Pinpoint the cell where the given text exists, returning its (X, Y) midpoint coordinate. 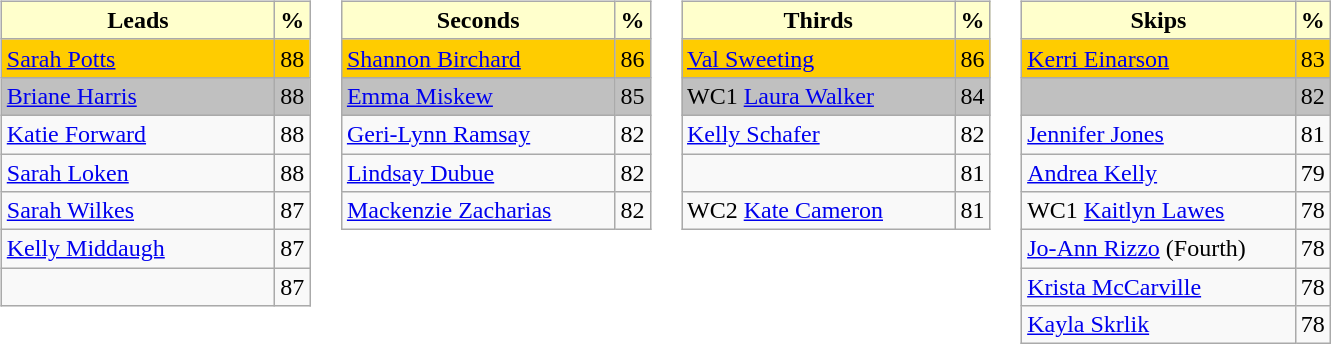
84 (972, 96)
85 (632, 96)
WC1 Kaitlyn Lawes (1159, 211)
WC1 Laura Walker (819, 96)
Skips (1159, 20)
Kelly Schafer (819, 134)
WC2 Kate Cameron (819, 211)
Sarah Loken (138, 173)
Thirds (819, 20)
Geri-Lynn Ramsay (478, 134)
Emma Miskew (478, 96)
Andrea Kelly (1159, 173)
Kayla Skrlik (1159, 325)
Mackenzie Zacharias (478, 211)
79 (1312, 173)
Seconds (478, 20)
Val Sweeting (819, 58)
Shannon Birchard (478, 58)
Sarah Potts (138, 58)
83 (1312, 58)
Krista McCarville (1159, 287)
Kerri Einarson (1159, 58)
Briane Harris (138, 96)
Lindsay Dubue (478, 173)
Sarah Wilkes (138, 211)
Leads (138, 20)
Jennifer Jones (1159, 134)
Kelly Middaugh (138, 249)
Katie Forward (138, 134)
Jo-Ann Rizzo (Fourth) (1159, 249)
